Find where the given text appears and provide that cell's center as [X, Y] coordinate. 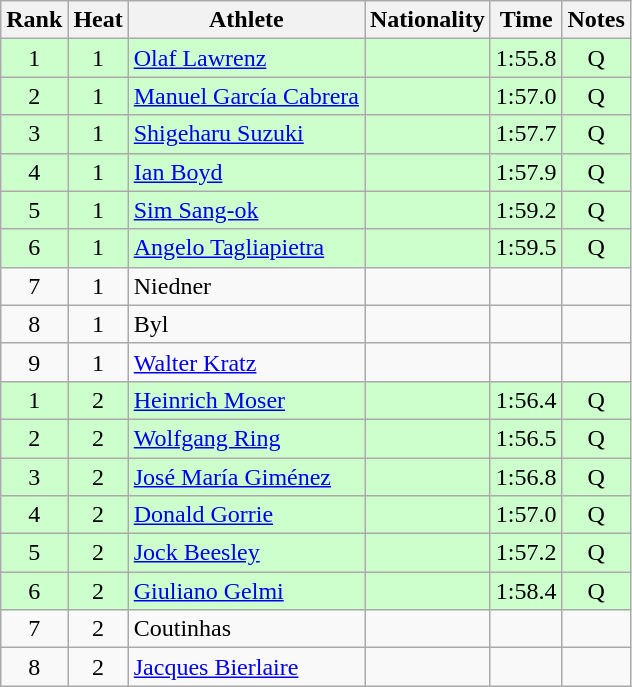
Manuel García Cabrera [246, 96]
1:57.9 [526, 172]
Niedner [246, 286]
Heinrich Moser [246, 400]
Coutinhas [246, 629]
José María Giménez [246, 477]
1:57.7 [526, 134]
Byl [246, 324]
1:55.8 [526, 58]
1:56.4 [526, 400]
Athlete [246, 20]
Jacques Bierlaire [246, 667]
1:58.4 [526, 591]
Angelo Tagliapietra [246, 248]
1:59.2 [526, 210]
Jock Beesley [246, 553]
Wolfgang Ring [246, 438]
Shigeharu Suzuki [246, 134]
Donald Gorrie [246, 515]
1:57.2 [526, 553]
Time [526, 20]
1:59.5 [526, 248]
Heat [98, 20]
Ian Boyd [246, 172]
Nationality [427, 20]
Rank [34, 20]
Notes [596, 20]
1:56.8 [526, 477]
1:56.5 [526, 438]
9 [34, 362]
Olaf Lawrenz [246, 58]
Walter Kratz [246, 362]
Sim Sang-ok [246, 210]
Giuliano Gelmi [246, 591]
